For the text-containing cell, return its midpoint in [x, y] coordinate format. 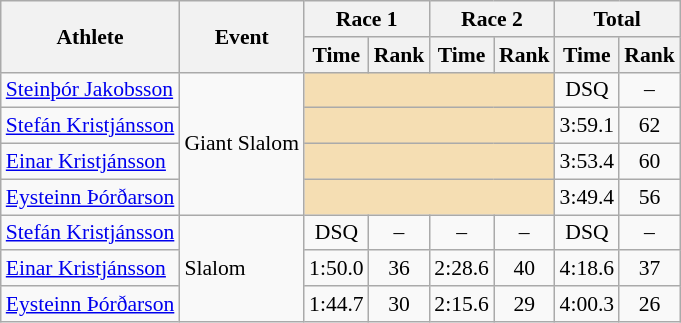
4:00.3 [588, 304]
3:59.1 [588, 126]
40 [524, 269]
62 [650, 126]
26 [650, 304]
2:28.6 [462, 269]
Giant Slalom [242, 143]
29 [524, 304]
1:44.7 [336, 304]
36 [400, 269]
Steinþór Jakobsson [90, 90]
Slalom [242, 268]
37 [650, 269]
Total [618, 19]
3:49.4 [588, 197]
3:53.4 [588, 162]
30 [400, 304]
2:15.6 [462, 304]
Race 1 [366, 19]
1:50.0 [336, 269]
60 [650, 162]
Event [242, 36]
4:18.6 [588, 269]
56 [650, 197]
Race 2 [492, 19]
Athlete [90, 36]
